Return (X, Y) of the center of cell containing provided text 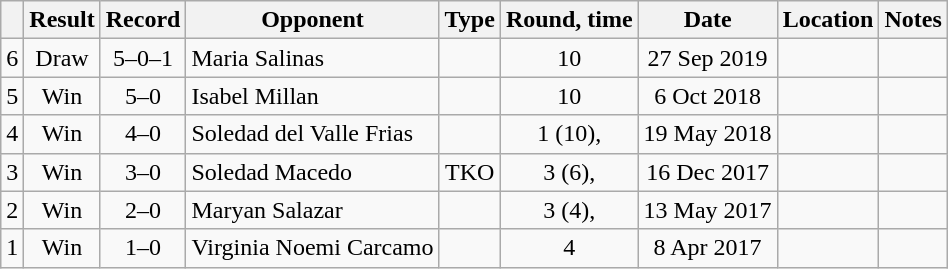
Date (708, 20)
13 May 2017 (708, 210)
3 (4), (569, 210)
5 (12, 96)
8 Apr 2017 (708, 248)
2 (12, 210)
Round, time (569, 20)
Soledad Macedo (312, 172)
Result (62, 20)
2–0 (143, 210)
1 (12, 248)
4–0 (143, 134)
Type (470, 20)
3 (12, 172)
19 May 2018 (708, 134)
27 Sep 2019 (708, 58)
16 Dec 2017 (708, 172)
Notes (913, 20)
Opponent (312, 20)
Record (143, 20)
Draw (62, 58)
6 Oct 2018 (708, 96)
6 (12, 58)
3 (6), (569, 172)
1 (10), (569, 134)
3–0 (143, 172)
Soledad del Valle Frias (312, 134)
Isabel Millan (312, 96)
1–0 (143, 248)
Location (828, 20)
TKO (470, 172)
Maria Salinas (312, 58)
Maryan Salazar (312, 210)
Virginia Noemi Carcamo (312, 248)
5–0–1 (143, 58)
5–0 (143, 96)
